Locate the cell with the specified text and output its (x, y) center coordinate. 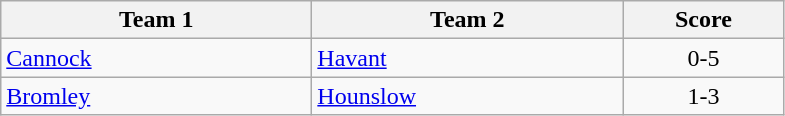
Team 2 (468, 20)
Hounslow (468, 96)
1-3 (704, 96)
Cannock (156, 58)
Team 1 (156, 20)
Havant (468, 58)
Bromley (156, 96)
0-5 (704, 58)
Score (704, 20)
